Provide the (x, y) coordinate of the cell's center where the given text is located.  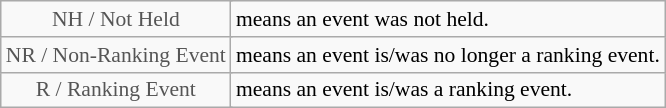
NR / Non-Ranking Event (116, 55)
R / Ranking Event (116, 90)
NH / Not Held (116, 19)
means an event is/was no longer a ranking event. (448, 55)
means an event is/was a ranking event. (448, 90)
means an event was not held. (448, 19)
